Provide the [X, Y] coordinate of the cell's center where the given text is located.  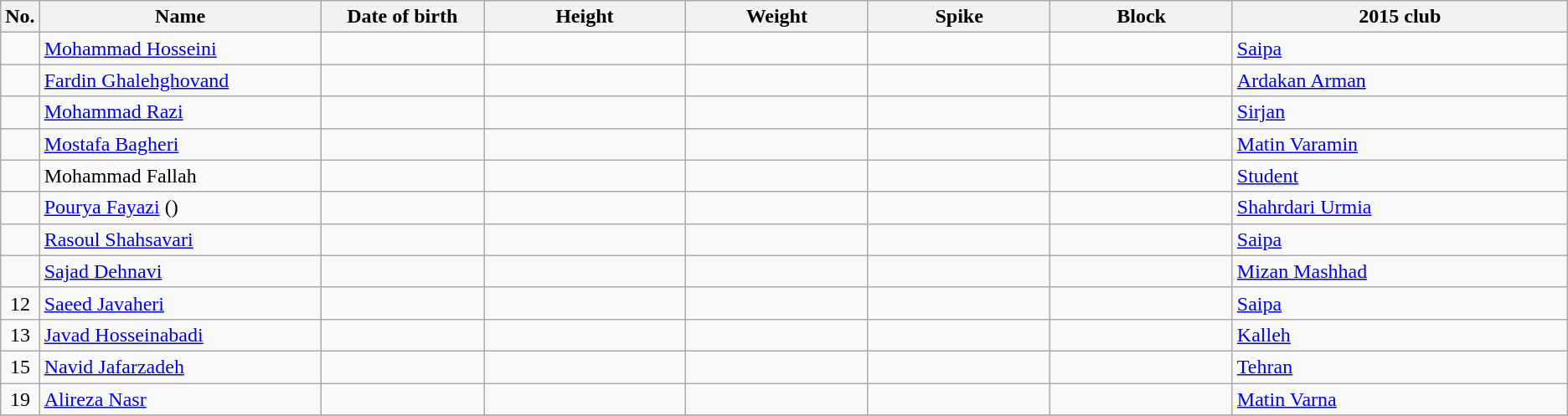
Matin Varna [1400, 399]
Navid Jafarzadeh [180, 367]
Mohammad Razi [180, 112]
Sajad Dehnavi [180, 271]
Mizan Mashhad [1400, 271]
Block [1141, 17]
Weight [776, 17]
19 [20, 399]
Fardin Ghalehghovand [180, 80]
Ardakan Arman [1400, 80]
Alireza Nasr [180, 399]
Height [585, 17]
Matin Varamin [1400, 144]
Sirjan [1400, 112]
Pourya Fayazi () [180, 208]
Kalleh [1400, 335]
Mohammad Hosseini [180, 49]
Name [180, 17]
12 [20, 303]
Spike [958, 17]
Student [1400, 176]
Javad Hosseinabadi [180, 335]
15 [20, 367]
Saeed Javaheri [180, 303]
No. [20, 17]
13 [20, 335]
Date of birth [402, 17]
Mohammad Fallah [180, 176]
2015 club [1400, 17]
Shahrdari Urmia [1400, 208]
Mostafa Bagheri [180, 144]
Tehran [1400, 367]
Rasoul Shahsavari [180, 239]
